Detect which cell encompasses the target text, then output its (X, Y) center coordinate. 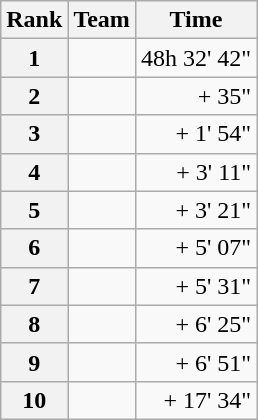
Team (102, 20)
9 (34, 362)
7 (34, 286)
+ 6' 25" (196, 324)
6 (34, 248)
Rank (34, 20)
Time (196, 20)
8 (34, 324)
+ 3' 11" (196, 172)
+ 5' 07" (196, 248)
+ 6' 51" (196, 362)
48h 32' 42" (196, 58)
5 (34, 210)
3 (34, 134)
+ 5' 31" (196, 286)
+ 3' 21" (196, 210)
+ 1' 54" (196, 134)
+ 35" (196, 96)
2 (34, 96)
1 (34, 58)
10 (34, 400)
4 (34, 172)
+ 17' 34" (196, 400)
